Return (X, Y) of the center of cell containing provided text 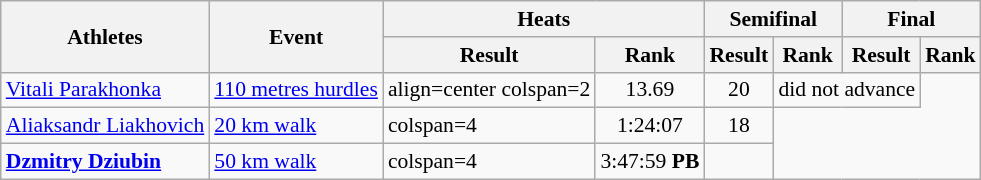
20 km walk (296, 126)
Aliaksandr Liakhovich (106, 126)
3:47:59 PB (650, 162)
Final (912, 19)
50 km walk (296, 162)
Heats (544, 19)
18 (738, 126)
Dzmitry Dziubin (106, 162)
Event (296, 36)
align=center colspan=2 (489, 90)
110 metres hurdles (296, 90)
1:24:07 (650, 126)
Athletes (106, 36)
did not advance (846, 90)
13.69 (650, 90)
Vitali Parakhonka (106, 90)
Semifinal (773, 19)
20 (738, 90)
